From the cell containing the given text, extract its center point as (x, y) coordinate. 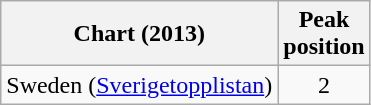
Peakposition (324, 34)
Sweden (Sverigetopplistan) (140, 85)
Chart (2013) (140, 34)
2 (324, 85)
